Capture the cell that displays the provided text and extract its [x, y] central coordinate. 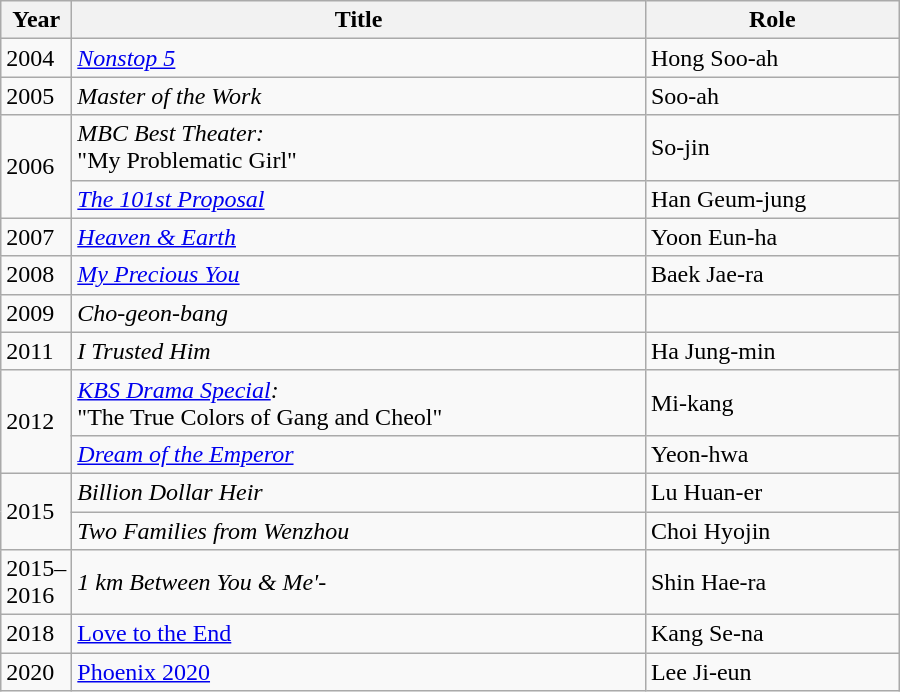
2015–2016 [36, 582]
2006 [36, 166]
KBS Drama Special:"The True Colors of Gang and Cheol" [359, 402]
Yeon-hwa [772, 454]
2012 [36, 422]
Soo-ah [772, 96]
MBC Best Theater:"My Problematic Girl" [359, 148]
So-jin [772, 148]
Nonstop 5 [359, 58]
Heaven & Earth [359, 237]
Cho-geon-bang [359, 313]
Master of the Work [359, 96]
2018 [36, 634]
Han Geum-jung [772, 199]
Baek Jae-ra [772, 275]
Ha Jung-min [772, 351]
1 km Between You & Me'- [359, 582]
Role [772, 20]
Two Families from Wenzhou [359, 531]
Hong Soo-ah [772, 58]
2005 [36, 96]
Kang Se-na [772, 634]
Yoon Eun-ha [772, 237]
2020 [36, 672]
My Precious You [359, 275]
2004 [36, 58]
Year [36, 20]
Lee Ji-eun [772, 672]
The 101st Proposal [359, 199]
Title [359, 20]
Dream of the Emperor [359, 454]
2009 [36, 313]
2007 [36, 237]
Love to the End [359, 634]
I Trusted Him [359, 351]
2008 [36, 275]
Choi Hyojin [772, 531]
Lu Huan-er [772, 492]
Billion Dollar Heir [359, 492]
Mi-kang [772, 402]
2011 [36, 351]
2015 [36, 511]
Phoenix 2020 [359, 672]
Shin Hae-ra [772, 582]
